Return [X, Y] of the center of cell containing provided text 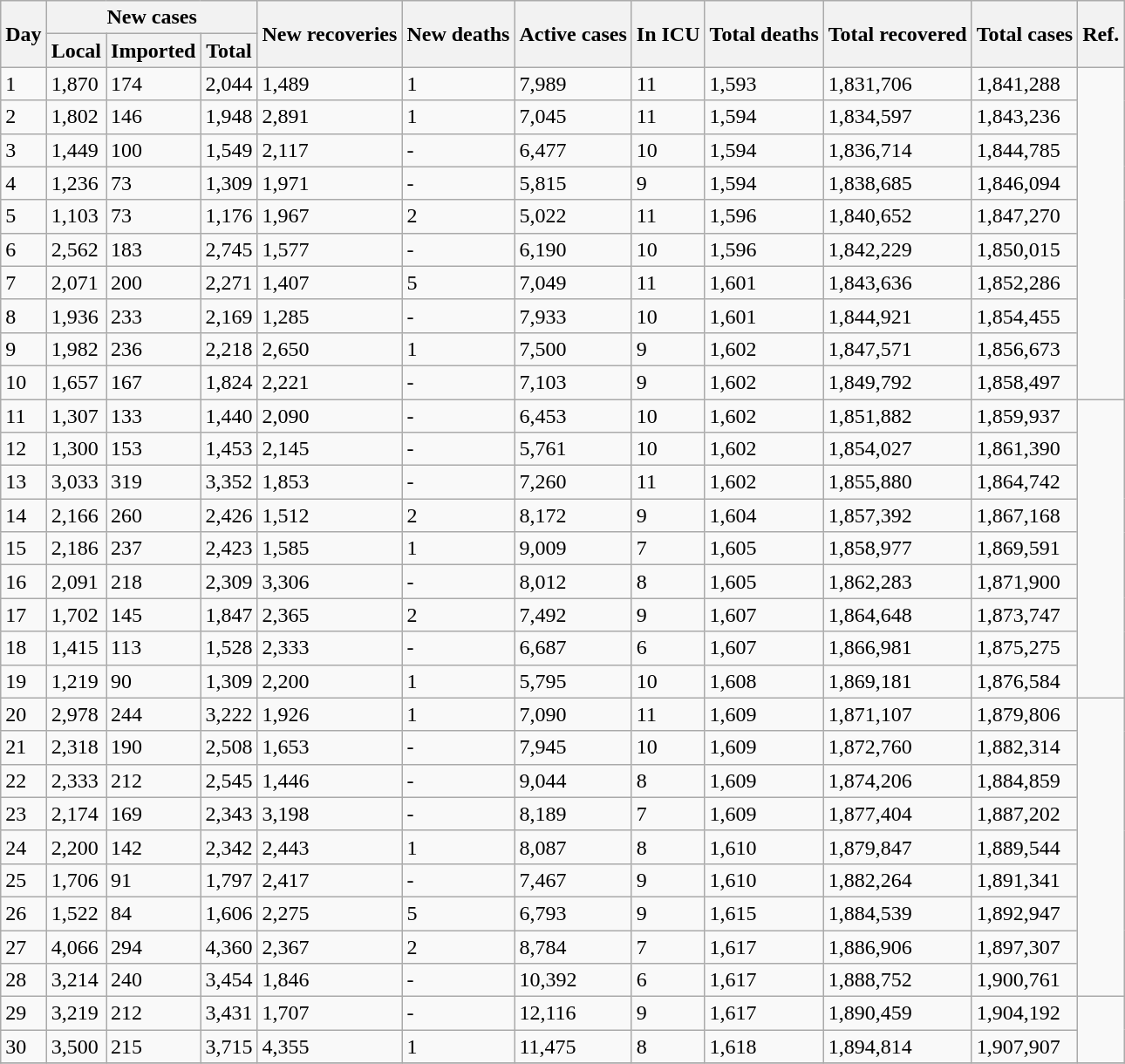
233 [153, 316]
1,846,094 [1025, 183]
2,169 [228, 316]
1,894,814 [897, 1047]
1,856,673 [1025, 349]
1,884,539 [897, 913]
1,967 [330, 216]
29 [24, 1013]
7,467 [573, 880]
2,071 [76, 283]
1,858,977 [897, 549]
6,687 [573, 648]
2,426 [228, 515]
2,443 [330, 847]
4 [24, 183]
146 [153, 117]
1,887,202 [1025, 814]
1,847,571 [897, 349]
15 [24, 549]
1,864,742 [1025, 482]
1,824 [228, 382]
Imported [153, 51]
Total deaths [764, 34]
Total cases [1025, 34]
2,891 [330, 117]
1,866,981 [897, 648]
3,352 [228, 482]
1,861,390 [1025, 449]
23 [24, 814]
1,797 [228, 880]
1,407 [330, 283]
8,172 [573, 515]
1,897,307 [1025, 946]
1,844,785 [1025, 150]
Local [76, 51]
218 [153, 582]
2,650 [330, 349]
142 [153, 847]
1,890,459 [897, 1013]
3,500 [76, 1047]
1,875,275 [1025, 648]
1,882,314 [1025, 747]
319 [153, 482]
1,528 [228, 648]
2,091 [76, 582]
13 [24, 482]
7,049 [573, 283]
3,715 [228, 1047]
1,847,270 [1025, 216]
244 [153, 714]
1,440 [228, 416]
11,475 [573, 1047]
1,948 [228, 117]
91 [153, 880]
1,936 [76, 316]
1,176 [228, 216]
21 [24, 747]
12,116 [573, 1013]
3,306 [330, 582]
7,045 [573, 117]
7,989 [573, 84]
7,090 [573, 714]
1,869,181 [897, 681]
25 [24, 880]
1,857,392 [897, 515]
1,855,880 [897, 482]
Day [24, 34]
1,882,264 [897, 880]
19 [24, 681]
2,545 [228, 781]
2,145 [330, 449]
1,841,288 [1025, 84]
167 [153, 382]
1,843,236 [1025, 117]
2,318 [76, 747]
1,236 [76, 183]
2,218 [228, 349]
In ICU [668, 34]
3 [24, 150]
1,606 [228, 913]
1,219 [76, 681]
4,360 [228, 946]
2,186 [76, 549]
260 [153, 515]
3,222 [228, 714]
26 [24, 913]
1,549 [228, 150]
3,198 [330, 814]
1,702 [76, 615]
2,367 [330, 946]
3,033 [76, 482]
1,871,900 [1025, 582]
1,879,847 [897, 847]
1,886,906 [897, 946]
1,593 [764, 84]
17 [24, 615]
1,840,652 [897, 216]
Ref. [1101, 34]
Total recovered [897, 34]
236 [153, 349]
1,608 [764, 681]
183 [153, 249]
294 [153, 946]
90 [153, 681]
1,512 [330, 515]
145 [153, 615]
1,871,107 [897, 714]
1,858,497 [1025, 382]
1,891,341 [1025, 880]
1,446 [330, 781]
5,761 [573, 449]
240 [153, 980]
1,879,806 [1025, 714]
1,489 [330, 84]
2,166 [76, 515]
8,189 [573, 814]
153 [153, 449]
1,706 [76, 880]
1,864,648 [897, 615]
2,044 [228, 84]
1,873,747 [1025, 615]
1,103 [76, 216]
24 [24, 847]
5,815 [573, 183]
2,309 [228, 582]
1,872,760 [897, 747]
1,449 [76, 150]
6,477 [573, 150]
6,453 [573, 416]
1,874,206 [897, 781]
1,982 [76, 349]
28 [24, 980]
1,838,685 [897, 183]
4,355 [330, 1047]
1,870 [76, 84]
1,843,636 [897, 283]
1,657 [76, 382]
1,802 [76, 117]
113 [153, 648]
1,307 [76, 416]
1,850,015 [1025, 249]
12 [24, 449]
New recoveries [330, 34]
2,275 [330, 913]
1,854,027 [897, 449]
1,853 [330, 482]
2,343 [228, 814]
1,900,761 [1025, 980]
2,745 [228, 249]
2,221 [330, 382]
1,888,752 [897, 980]
1,849,792 [897, 382]
3,454 [228, 980]
6,190 [573, 249]
1,877,404 [897, 814]
2,090 [330, 416]
1,846 [330, 980]
5,022 [573, 216]
20 [24, 714]
1,844,921 [897, 316]
200 [153, 283]
1,834,597 [897, 117]
3,431 [228, 1013]
2,117 [330, 150]
1,854,455 [1025, 316]
7,260 [573, 482]
27 [24, 946]
1,862,283 [897, 582]
14 [24, 515]
8,784 [573, 946]
1,852,286 [1025, 283]
2,423 [228, 549]
190 [153, 747]
215 [153, 1047]
1,847 [228, 615]
9,009 [573, 549]
2,342 [228, 847]
1,971 [330, 183]
84 [153, 913]
1,869,591 [1025, 549]
1,707 [330, 1013]
Active cases [573, 34]
3,219 [76, 1013]
133 [153, 416]
6,793 [573, 913]
2,174 [76, 814]
1,851,882 [897, 416]
7,103 [573, 382]
30 [24, 1047]
169 [153, 814]
8,087 [573, 847]
1,604 [764, 515]
2,978 [76, 714]
2,271 [228, 283]
237 [153, 549]
2,562 [76, 249]
1,867,168 [1025, 515]
1,842,229 [897, 249]
New deaths [459, 34]
9,044 [573, 781]
18 [24, 648]
1,585 [330, 549]
1,522 [76, 913]
1,836,714 [897, 150]
1,884,859 [1025, 781]
1,285 [330, 316]
1,831,706 [897, 84]
1,889,544 [1025, 847]
1,653 [330, 747]
1,876,584 [1025, 681]
8,012 [573, 582]
7,492 [573, 615]
Total [228, 51]
7,945 [573, 747]
1,926 [330, 714]
7,500 [573, 349]
1,577 [330, 249]
1,892,947 [1025, 913]
1,618 [764, 1047]
2,365 [330, 615]
5,795 [573, 681]
1,904,192 [1025, 1013]
174 [153, 84]
1,615 [764, 913]
1,859,937 [1025, 416]
1,300 [76, 449]
10,392 [573, 980]
22 [24, 781]
16 [24, 582]
3,214 [76, 980]
1,415 [76, 648]
2,417 [330, 880]
7,933 [573, 316]
1,907,907 [1025, 1047]
4,066 [76, 946]
100 [153, 150]
2,508 [228, 747]
1,453 [228, 449]
New cases [152, 17]
